For the text-containing cell, return its midpoint in [x, y] coordinate format. 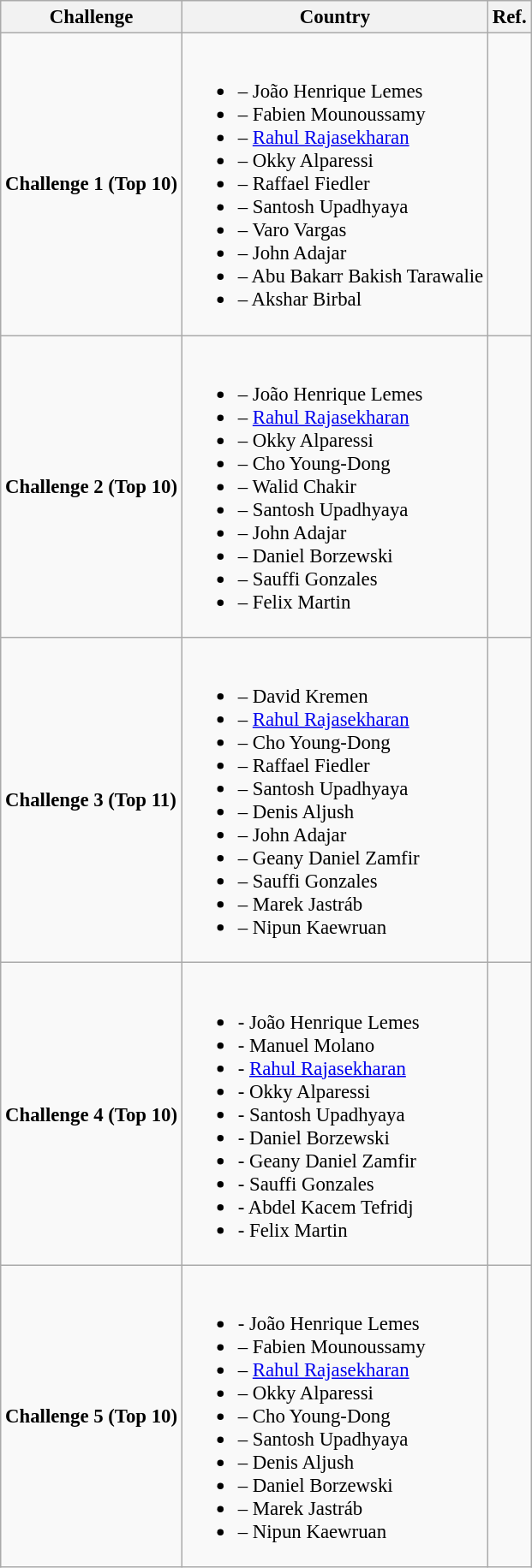
Challenge 1 (Top 10) [92, 185]
Ref. [509, 17]
Challenge [92, 17]
Challenge 3 (Top 11) [92, 800]
Challenge 4 (Top 10) [92, 1114]
Challenge 5 (Top 10) [92, 1416]
Challenge 2 (Top 10) [92, 486]
Country [334, 17]
